Provide the (X, Y) coordinate of the cell's center where the given text is located.  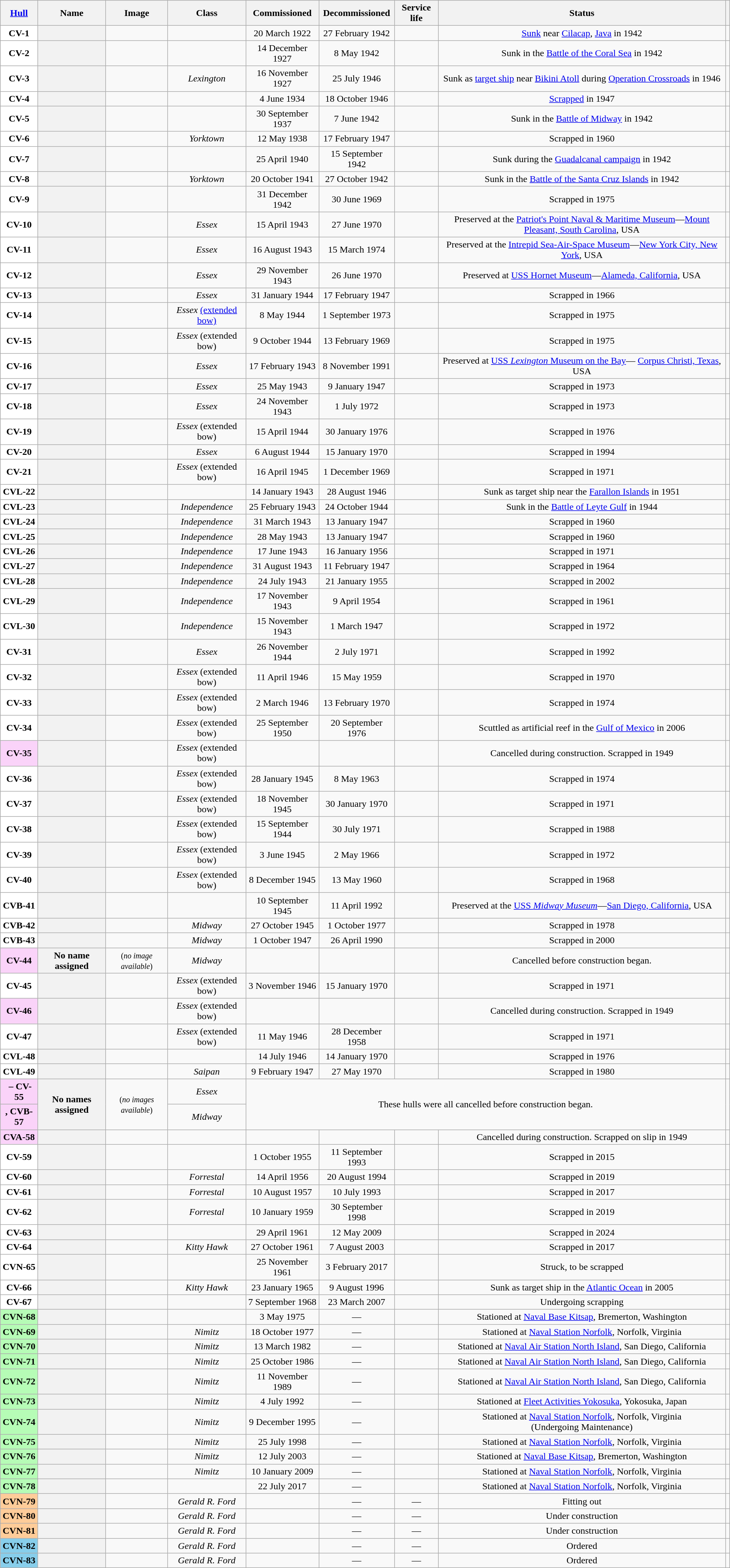
28 December 1958 (357, 1037)
28 May 1943 (282, 536)
20 September 1976 (357, 728)
CV-46 (19, 1011)
15 September 1944 (282, 829)
CVN-83 (19, 1561)
CVN-79 (19, 1501)
Preserved at USS Lexington Museum on the Bay— Corpus Christi, Texas, USA (582, 366)
CVL-48 (19, 1057)
9 December 1995 (282, 1422)
Sunk as target ship in the Atlantic Ocean in 2005 (582, 1287)
CV-61 (19, 1192)
13 February 1970 (357, 702)
Undergoing scrapping (582, 1302)
Scrapped in 1978 (582, 925)
Scrapped in 1961 (582, 601)
Sunk in the Battle of Midway in 1942 (582, 118)
25 July 1946 (357, 79)
31 March 1943 (282, 521)
CV-37 (19, 804)
Cancelled before construction began. (582, 960)
Saipan (207, 1071)
29 November 1943 (282, 275)
CVL-29 (19, 601)
Name (72, 13)
CV-18 (19, 406)
CVL-28 (19, 581)
21 January 1955 (357, 581)
CV-11 (19, 249)
CV-1 (19, 33)
25 April 1940 (282, 159)
CVN-82 (19, 1545)
12 July 2003 (282, 1457)
11 February 1947 (357, 566)
15 March 1974 (357, 249)
11 April 1992 (357, 905)
25 September 1950 (282, 728)
14 January 1970 (357, 1057)
30 January 1976 (357, 432)
CV-5 (19, 118)
28 January 1945 (282, 779)
20 August 1994 (357, 1177)
9 August 1996 (357, 1287)
CVN-71 (19, 1361)
27 May 1970 (357, 1071)
CV-3 (19, 79)
CV-9 (19, 199)
, CVB-57 (19, 1117)
15 November 1943 (282, 627)
No names assigned (72, 1104)
Scrapped in 1994 (582, 452)
27 October 1945 (282, 925)
8 May 1963 (357, 779)
CVA-58 (19, 1137)
27 June 1970 (357, 225)
30 January 1970 (357, 804)
CV-10 (19, 225)
14 July 1946 (282, 1057)
CV-40 (19, 880)
CV-63 (19, 1232)
8 May 1942 (357, 53)
CVL-49 (19, 1071)
1 October 1947 (282, 940)
8 December 1945 (282, 880)
CV-17 (19, 386)
10 July 1993 (357, 1192)
CV-8 (19, 179)
20 March 1922 (282, 33)
CV-44 (19, 960)
1 September 1973 (357, 316)
15 September 1942 (357, 159)
No name assigned (72, 960)
28 August 1946 (357, 492)
27 October 1942 (357, 179)
CVL-24 (19, 521)
CVN-74 (19, 1422)
Struck, to be scrapped (582, 1267)
22 July 2017 (282, 1486)
25 October 1986 (282, 1361)
Scrapped in 1947 (582, 99)
CVN-78 (19, 1486)
29 April 1961 (282, 1232)
31 August 1943 (282, 566)
20 October 1941 (282, 179)
CV-20 (19, 452)
7 September 1968 (282, 1302)
9 April 1954 (357, 601)
CV-36 (19, 779)
27 February 1942 (357, 33)
2 March 1946 (282, 702)
CVN-73 (19, 1402)
CV-2 (19, 53)
CVN-68 (19, 1317)
17 June 1943 (282, 551)
16 April 1945 (282, 472)
Lexington (207, 79)
7 August 2003 (357, 1247)
10 January 1959 (282, 1212)
26 April 1990 (357, 940)
3 November 1946 (282, 986)
Cancelled during construction. Scrapped on slip in 1949 (582, 1137)
CV-33 (19, 702)
11 September 1993 (357, 1157)
10 January 2009 (282, 1471)
CVN-80 (19, 1516)
10 August 1957 (282, 1192)
11 November 1989 (282, 1381)
Status (582, 13)
Sunk as target ship near the Farallon Islands in 1951 (582, 492)
16 August 1943 (282, 249)
14 December 1927 (282, 53)
16 January 1956 (357, 551)
CV-6 (19, 139)
9 February 1947 (282, 1071)
8 November 1991 (357, 366)
CV-21 (19, 472)
CVL-30 (19, 627)
Stationed at Naval Station Norfolk, Norfolk, Virginia(Undergoing Maintenance) (582, 1422)
11 May 1946 (282, 1037)
CV-16 (19, 366)
CVL-26 (19, 551)
CV-15 (19, 341)
31 January 1944 (282, 295)
Scrapped in 1992 (582, 652)
25 July 1998 (282, 1442)
CV-31 (19, 652)
CV-34 (19, 728)
Preserved at the Patriot's Point Naval & Maritime Museum—Mount Pleasant, South Carolina, USA (582, 225)
12 May 2009 (357, 1232)
Service life (416, 13)
7 June 1942 (357, 118)
15 April 1943 (282, 225)
2 May 1966 (357, 854)
Sunk in the Battle of Leyte Gulf in 1944 (582, 507)
24 July 1943 (282, 581)
CV-62 (19, 1212)
4 July 1992 (282, 1402)
Sunk as target ship near Bikini Atoll during Operation Crossroads in 1946 (582, 79)
Decommissioned (357, 13)
12 May 1938 (282, 139)
Sunk in the Battle of the Santa Cruz Islands in 1942 (582, 179)
18 October 1977 (282, 1332)
CVN-69 (19, 1332)
Fitting out (582, 1501)
CV-59 (19, 1157)
Stationed at Fleet Activities Yokosuka, Yokosuka, Japan (582, 1402)
CVN-77 (19, 1471)
30 September 1937 (282, 118)
CVL-22 (19, 492)
CV-19 (19, 432)
23 March 2007 (357, 1302)
– CV-55 (19, 1091)
17 November 1943 (282, 601)
(no images available) (136, 1104)
1 December 1969 (357, 472)
3 February 2017 (357, 1267)
CV-64 (19, 1247)
CVN-76 (19, 1457)
16 November 1927 (282, 79)
25 May 1943 (282, 386)
6 August 1944 (282, 452)
CV-14 (19, 316)
CV-13 (19, 295)
25 February 1943 (282, 507)
CVN-65 (19, 1267)
Scrapped in 1970 (582, 677)
13 May 1960 (357, 880)
CVB-43 (19, 940)
Scrapped in 1966 (582, 295)
CVB-42 (19, 925)
CV-12 (19, 275)
17 February 1943 (282, 366)
Scrapped in 1980 (582, 1071)
26 November 1944 (282, 652)
14 January 1943 (282, 492)
27 October 1961 (282, 1247)
4 June 1934 (282, 99)
CVN-72 (19, 1381)
CV-45 (19, 986)
Scuttled as artificial reef in the Gulf of Mexico in 2006 (582, 728)
1 October 1955 (282, 1157)
CV-38 (19, 829)
Preserved at the USS Midway Museum—San Diego, California, USA (582, 905)
15 May 1959 (357, 677)
These hulls were all cancelled before construction began. (485, 1104)
(no image available) (136, 960)
CVN-75 (19, 1442)
30 September 1998 (357, 1212)
25 November 1961 (282, 1267)
CV-60 (19, 1177)
10 September 1945 (282, 905)
9 January 1947 (357, 386)
CV-4 (19, 99)
3 June 1945 (282, 854)
CV-67 (19, 1302)
18 November 1945 (282, 804)
CVL-23 (19, 507)
2 July 1971 (357, 652)
3 May 1975 (282, 1317)
CV-32 (19, 677)
CVL-25 (19, 536)
Sunk during the Guadalcanal campaign in 1942 (582, 159)
24 October 1944 (357, 507)
Scrapped in 2024 (582, 1232)
CVN-81 (19, 1531)
CV-35 (19, 753)
26 June 1970 (357, 275)
Commissioned (282, 13)
13 February 1969 (357, 341)
24 November 1943 (282, 406)
31 December 1942 (282, 199)
CV-47 (19, 1037)
Hull (19, 13)
Class (207, 13)
13 March 1982 (282, 1347)
Scrapped in 2000 (582, 940)
CVN-70 (19, 1347)
9 October 1944 (282, 341)
Scrapped in 1968 (582, 880)
Scrapped in 2015 (582, 1157)
Scrapped in 2002 (582, 581)
CVB-41 (19, 905)
30 July 1971 (357, 829)
1 March 1947 (357, 627)
Scrapped in 1964 (582, 566)
Image (136, 13)
CVL-27 (19, 566)
CV-7 (19, 159)
15 April 1944 (282, 432)
23 January 1965 (282, 1287)
CV-39 (19, 854)
14 April 1956 (282, 1177)
18 October 1946 (357, 99)
8 May 1944 (282, 316)
Scrapped in 1988 (582, 829)
Sunk in the Battle of the Coral Sea in 1942 (582, 53)
1 October 1977 (357, 925)
Sunk near Cilacap, Java in 1942 (582, 33)
11 April 1946 (282, 677)
Preserved at USS Hornet Museum—Alameda, California, USA (582, 275)
30 June 1969 (357, 199)
Preserved at the Intrepid Sea-Air-Space Museum—New York City, New York, USA (582, 249)
CV-66 (19, 1287)
1 July 1972 (357, 406)
